Capture the cell that displays the provided text and extract its (X, Y) central coordinate. 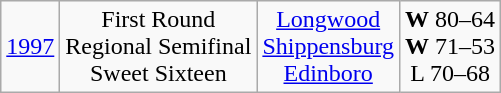
1997 (30, 47)
W 80–64W 71–53L 70–68 (450, 47)
LongwoodShippensburgEdinboro (328, 47)
First RoundRegional SemifinalSweet Sixteen (158, 47)
